Search for the cell housing the specified text and yield its (X, Y) center coordinate. 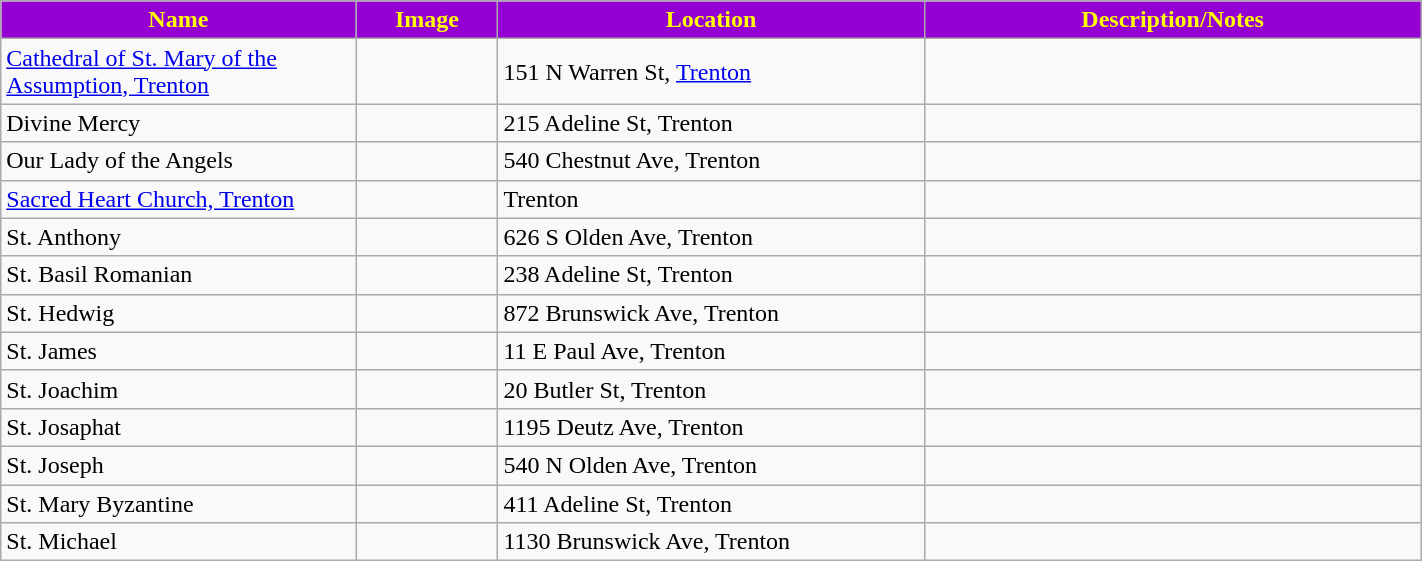
Description/Notes (1172, 20)
St. Hedwig (178, 313)
1130 Brunswick Ave, Trenton (711, 542)
215 Adeline St, Trenton (711, 123)
Divine Mercy (178, 123)
St. Joachim (178, 389)
540 Chestnut Ave, Trenton (711, 161)
Our Lady of the Angels (178, 161)
238 Adeline St, Trenton (711, 275)
151 N Warren St, Trenton (711, 72)
Trenton (711, 199)
Sacred Heart Church, Trenton (178, 199)
Location (711, 20)
20 Butler St, Trenton (711, 389)
1195 Deutz Ave, Trenton (711, 427)
Image (427, 20)
872 Brunswick Ave, Trenton (711, 313)
St. Mary Byzantine (178, 503)
Cathedral of St. Mary of the Assumption, Trenton (178, 72)
Name (178, 20)
11 E Paul Ave, Trenton (711, 351)
St. James (178, 351)
626 S Olden Ave, Trenton (711, 237)
St. Anthony (178, 237)
St. Michael (178, 542)
St. Joseph (178, 465)
St. Basil Romanian (178, 275)
540 N Olden Ave, Trenton (711, 465)
411 Adeline St, Trenton (711, 503)
St. Josaphat (178, 427)
